Return the [X, Y] coordinate for the center point of the cell that contains the specified text.  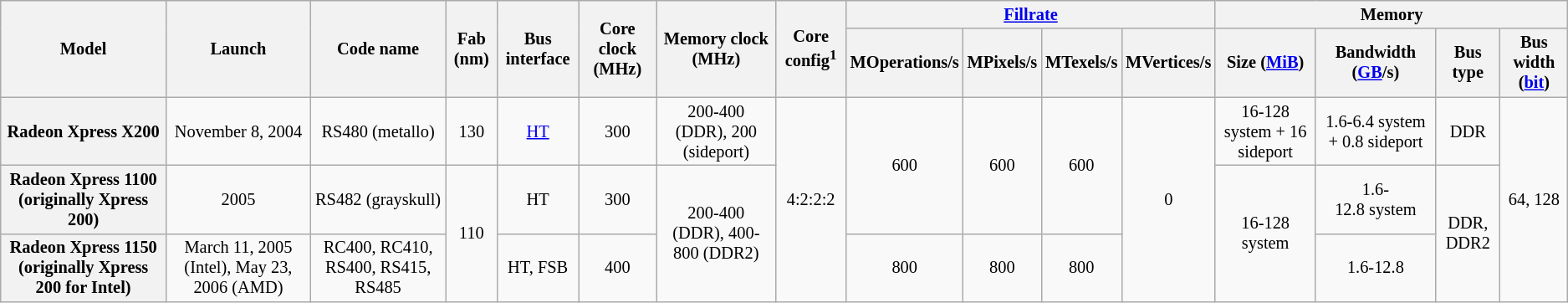
DDR, DDR2 [1468, 233]
MOperations/s [905, 63]
RC400, RC410, RS400, RS415, RS485 [378, 268]
Fillrate [1031, 14]
Code name [378, 49]
0 [1168, 199]
Radeon Xpress 1150 (originally Xpress 200 for Intel) [84, 268]
Model [84, 49]
1.6-12.8 [1376, 268]
200-400 (DDR), 400-800 (DDR2) [716, 233]
RS480 (metallo) [378, 131]
March 11, 2005 (Intel), May 23, 2006 (AMD) [237, 268]
130 [472, 131]
Fab (nm) [472, 49]
RS482 (grayskull) [378, 199]
Bus interface [539, 49]
DDR [1468, 131]
1.6-6.4 system + 0.8 sideport [1376, 131]
4:2:2:2 [811, 199]
2005 [237, 199]
1.6-12.8 system [1376, 199]
16-128 system [1265, 233]
Memory [1392, 14]
MVertices/s [1168, 63]
MTexels/s [1081, 63]
Radeon Xpress 1100 (originally Xpress 200) [84, 199]
64, 128 [1534, 199]
Bus width (bit) [1534, 63]
400 [618, 268]
Launch [237, 49]
MPixels/s [1002, 63]
Memory clock (MHz) [716, 49]
November 8, 2004 [237, 131]
Bandwidth (GB/s) [1376, 63]
110 [472, 233]
Bus type [1468, 63]
Core config1 [811, 49]
200-400 (DDR), 200 (sideport) [716, 131]
16-128 system + 16 sideport [1265, 131]
Size (MiB) [1265, 63]
Radeon Xpress X200 [84, 131]
HT, FSB [539, 268]
Core clock (MHz) [618, 49]
